For the text-containing cell, return its midpoint in [x, y] coordinate format. 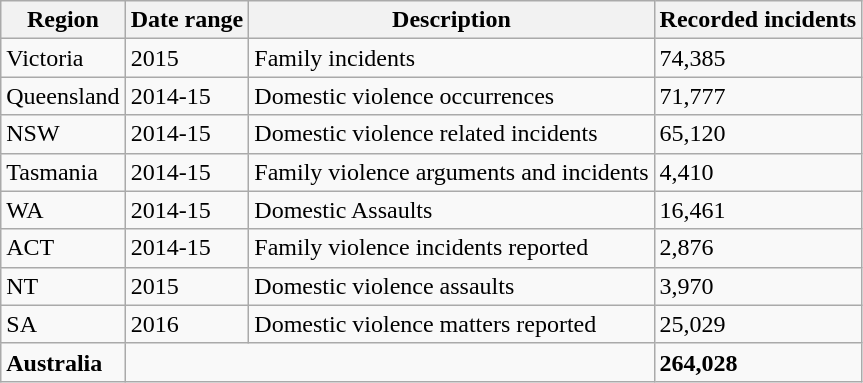
65,120 [758, 134]
71,777 [758, 96]
ACT [63, 248]
74,385 [758, 58]
Recorded incidents [758, 20]
16,461 [758, 210]
Victoria [63, 58]
Family violence incidents reported [452, 248]
NSW [63, 134]
Family violence arguments and incidents [452, 172]
Tasmania [63, 172]
WA [63, 210]
2016 [187, 324]
4,410 [758, 172]
Description [452, 20]
NT [63, 286]
Domestic violence assaults [452, 286]
Domestic violence matters reported [452, 324]
25,029 [758, 324]
2,876 [758, 248]
Region [63, 20]
3,970 [758, 286]
SA [63, 324]
Domestic violence related incidents [452, 134]
Family incidents [452, 58]
Domestic Assaults [452, 210]
Australia [63, 362]
Date range [187, 20]
264,028 [758, 362]
Queensland [63, 96]
Domestic violence occurrences [452, 96]
